Pinpoint the cell where the given text exists, returning its [x, y] midpoint coordinate. 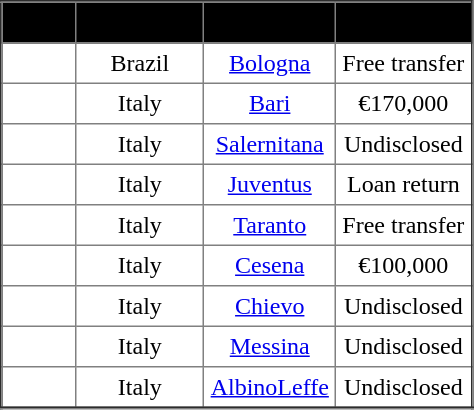
Bologna [270, 63]
Name [39, 22]
Bari [270, 103]
Salernitana [270, 144]
Fee [404, 22]
Moving to [270, 22]
€100,000 [404, 265]
AlbinoLeffe [270, 387]
Chievo [270, 306]
Messina [270, 346]
Nationality [140, 22]
Brazil [140, 63]
Cesena [270, 265]
Taranto [270, 225]
Loan return [404, 184]
€170,000 [404, 103]
Juventus [270, 184]
